Identify which cell holds the provided text, then report its [X, Y] central coordinate. 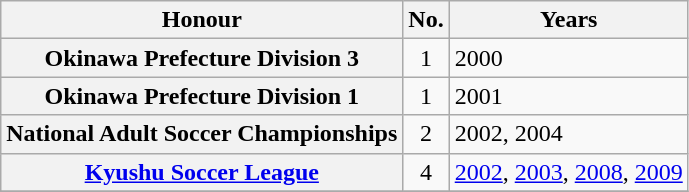
Okinawa Prefecture Division 3 [202, 58]
National Adult Soccer Championships [202, 134]
Okinawa Prefecture Division 1 [202, 96]
2002, 2003, 2008, 2009 [568, 172]
2000 [568, 58]
4 [426, 172]
Honour [202, 20]
2 [426, 134]
2001 [568, 96]
No. [426, 20]
Years [568, 20]
2002, 2004 [568, 134]
Kyushu Soccer League [202, 172]
